From the cell containing the given text, extract its center point as [X, Y] coordinate. 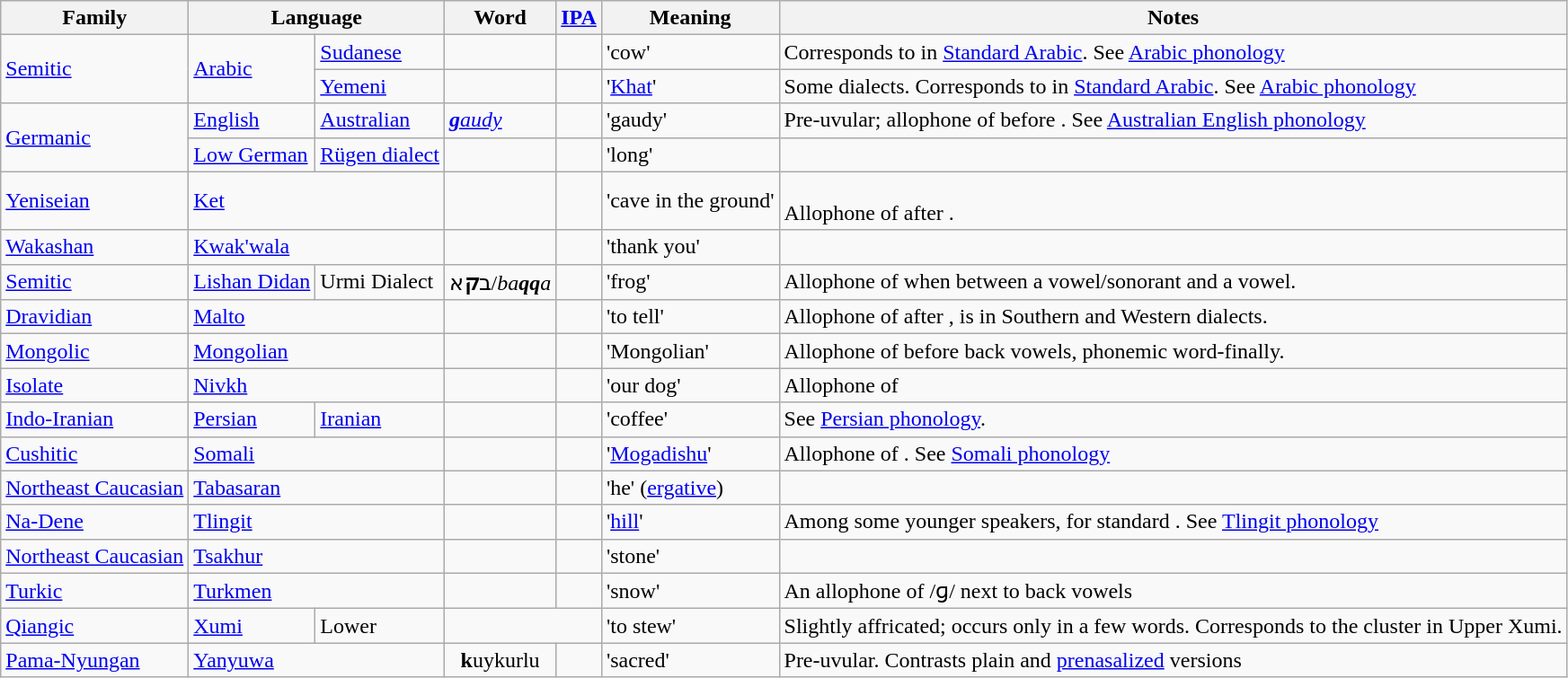
'gaudy' [690, 120]
'coffee' [690, 419]
Indo-Iranian [95, 419]
Isolate [95, 385]
'frog' [690, 282]
English [252, 120]
Low German [252, 154]
'cave in the ground' [690, 201]
Malto [316, 317]
'to tell' [690, 317]
kuykurlu [500, 660]
'cow' [690, 52]
Allophone of after , is in Southern and Western dialects. [1174, 317]
Meaning [690, 18]
Lishan Didan [252, 282]
Turkmen [316, 591]
IPA [579, 18]
See Persian phonology. [1174, 419]
Xumi [252, 626]
Cushitic [95, 453]
Allophone of after . [1174, 201]
Pama-Nyungan [95, 660]
'long' [690, 154]
Yemeni [380, 86]
Among some younger speakers, for standard . See Tlingit phonology [1174, 522]
Pre-uvular; allophone of before . See Australian English phonology [1174, 120]
Word [500, 18]
Urmi Dialect [380, 282]
Yanyuwa [316, 660]
Allophone of before back vowels, phonemic word-finally. [1174, 351]
Family [95, 18]
Australian [380, 120]
'to stew' [690, 626]
An allophone of /ɡ/ next to back vowels [1174, 591]
Language [316, 18]
Rügen dialect [380, 154]
Yeniseian [95, 201]
'he' (ergative) [690, 488]
בקא‎/baqqa [500, 282]
Qiangic [95, 626]
Pre-uvular. Contrasts plain and prenasalized versions [1174, 660]
gaudy [500, 120]
'hill' [690, 522]
Tsakhur [316, 556]
Wakashan [95, 247]
Somali [316, 453]
Slightly affricated; occurs only in a few words. Corresponds to the cluster in Upper Xumi. [1174, 626]
Lower [380, 626]
Kwak'wala [316, 247]
Allophone of [1174, 385]
'Mogadishu' [690, 453]
Iranian [380, 419]
Dravidian [95, 317]
Notes [1174, 18]
Mongolic [95, 351]
Some dialects. Corresponds to in Standard Arabic. See Arabic phonology [1174, 86]
'our dog' [690, 385]
Na-Dene [95, 522]
'stone' [690, 556]
Ket [316, 201]
'Mongolian' [690, 351]
'sacred' [690, 660]
'snow' [690, 591]
Tabasaran [316, 488]
Turkic [95, 591]
Nivkh [316, 385]
Tlingit [316, 522]
'thank you' [690, 247]
Persian [252, 419]
Arabic [252, 69]
Allophone of when between a vowel/sonorant and a vowel. [1174, 282]
Sudanese [380, 52]
Allophone of . See Somali phonology [1174, 453]
Germanic [95, 137]
Corresponds to in Standard Arabic. See Arabic phonology [1174, 52]
Mongolian [316, 351]
'Khat' [690, 86]
